Locate the cell with the specified text and output its (X, Y) center coordinate. 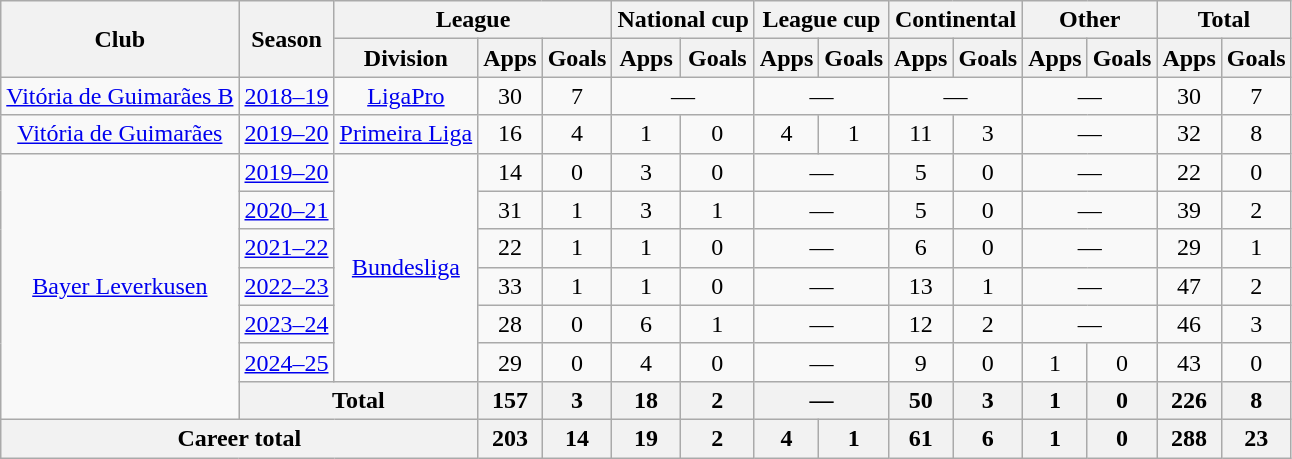
Continental (956, 20)
Other (1090, 20)
2022–23 (286, 286)
28 (510, 324)
Career total (240, 438)
43 (1189, 362)
Club (120, 39)
47 (1189, 286)
61 (921, 438)
League cup (821, 20)
11 (921, 134)
23 (1256, 438)
League (473, 20)
Season (286, 39)
18 (646, 400)
Division (406, 58)
32 (1189, 134)
Vitória de Guimarães (120, 134)
Primeira Liga (406, 134)
13 (921, 286)
288 (1189, 438)
2023–24 (286, 324)
31 (510, 210)
12 (921, 324)
2020–21 (286, 210)
46 (1189, 324)
Vitória de Guimarães B (120, 96)
Bundesliga (406, 267)
2024–25 (286, 362)
50 (921, 400)
19 (646, 438)
33 (510, 286)
Bayer Leverkusen (120, 286)
226 (1189, 400)
9 (921, 362)
2018–19 (286, 96)
203 (510, 438)
LigaPro (406, 96)
National cup (683, 20)
2021–22 (286, 248)
39 (1189, 210)
16 (510, 134)
157 (510, 400)
